Output the (x, y) coordinate of the center of the cell containing the given text.  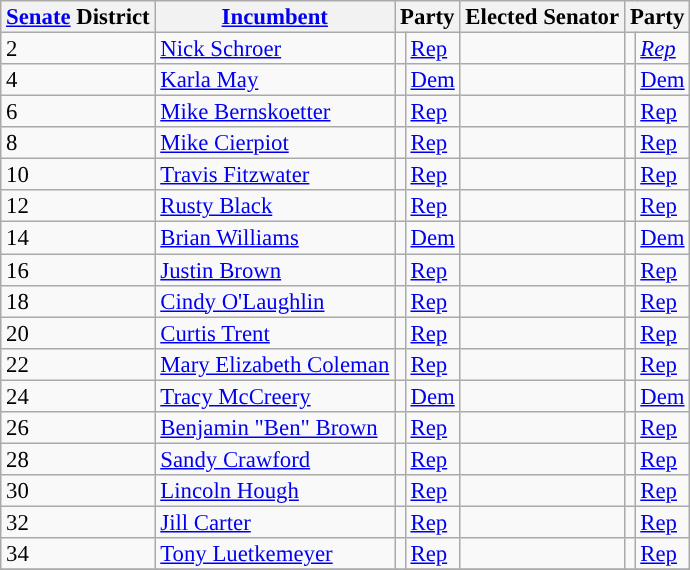
Karla May (275, 80)
14 (78, 238)
Travis Fitzwater (275, 175)
Mike Bernskoetter (275, 112)
Curtis Trent (275, 333)
34 (78, 554)
Lincoln Hough (275, 491)
Elected Senator (542, 17)
28 (78, 459)
Brian Williams (275, 238)
26 (78, 428)
16 (78, 270)
20 (78, 333)
Benjamin "Ben" Brown (275, 428)
24 (78, 396)
32 (78, 522)
18 (78, 301)
22 (78, 364)
Mike Cierpiot (275, 143)
Senate District (78, 17)
Rusty Black (275, 206)
8 (78, 143)
Mary Elizabeth Coleman (275, 364)
2 (78, 49)
12 (78, 206)
Jill Carter (275, 522)
10 (78, 175)
Nick Schroer (275, 49)
Tracy McCreery (275, 396)
4 (78, 80)
6 (78, 112)
Sandy Crawford (275, 459)
Tony Luetkemeyer (275, 554)
30 (78, 491)
Justin Brown (275, 270)
Cindy O'Laughlin (275, 301)
Incumbent (275, 17)
